Determine the (x, y) coordinate at the center of the cell enclosing the given text.  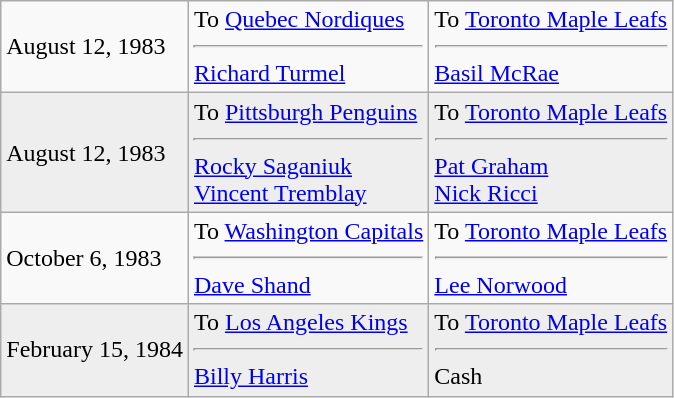
October 6, 1983 (95, 258)
To Toronto Maple LeafsBasil McRae (551, 47)
To Washington CapitalsDave Shand (308, 258)
To Pittsburgh PenguinsRocky Saganiuk Vincent Tremblay (308, 152)
To Los Angeles KingsBilly Harris (308, 350)
February 15, 1984 (95, 350)
To Toronto Maple LeafsCash (551, 350)
To Toronto Maple LeafsPat Graham Nick Ricci (551, 152)
To Toronto Maple LeafsLee Norwood (551, 258)
To Quebec NordiquesRichard Turmel (308, 47)
